Search for the cell housing the specified text and yield its [x, y] center coordinate. 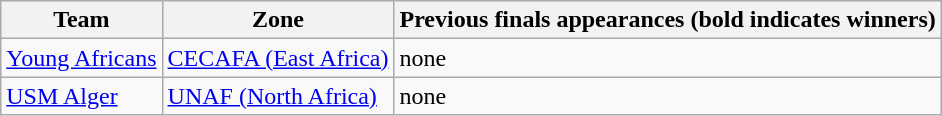
Young Africans [82, 58]
UNAF (North Africa) [278, 96]
Previous finals appearances (bold indicates winners) [668, 20]
CECAFA (East Africa) [278, 58]
USM Alger [82, 96]
Team [82, 20]
Zone [278, 20]
